Search for the cell housing the specified text and yield its [X, Y] center coordinate. 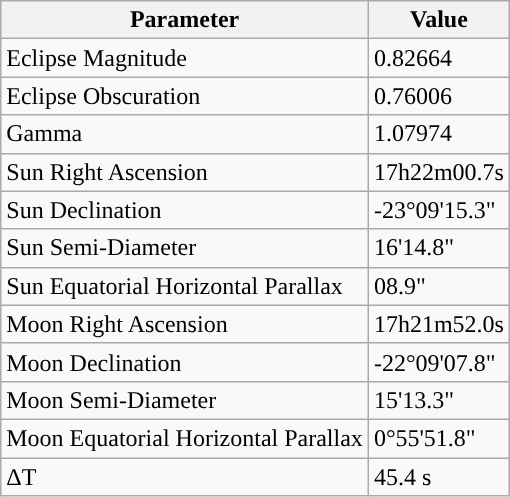
Sun Declination [185, 210]
Gamma [185, 134]
Moon Declination [185, 362]
-23°09'15.3" [438, 210]
Eclipse Magnitude [185, 58]
Sun Semi-Diameter [185, 248]
45.4 s [438, 477]
0.82664 [438, 58]
16'14.8" [438, 248]
17h22m00.7s [438, 172]
Moon Equatorial Horizontal Parallax [185, 438]
08.9" [438, 286]
Sun Right Ascension [185, 172]
Value [438, 20]
ΔT [185, 477]
Eclipse Obscuration [185, 96]
0°55'51.8" [438, 438]
17h21m52.0s [438, 324]
Moon Semi-Diameter [185, 400]
15'13.3" [438, 400]
Sun Equatorial Horizontal Parallax [185, 286]
0.76006 [438, 96]
-22°09'07.8" [438, 362]
Moon Right Ascension [185, 324]
1.07974 [438, 134]
Parameter [185, 20]
